Capture the cell that displays the provided text and extract its (x, y) central coordinate. 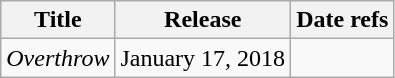
January 17, 2018 (203, 58)
Release (203, 20)
Date refs (342, 20)
Overthrow (58, 58)
Title (58, 20)
